Scan for the cell matching the given text and deliver its (X, Y) coordinate at center. 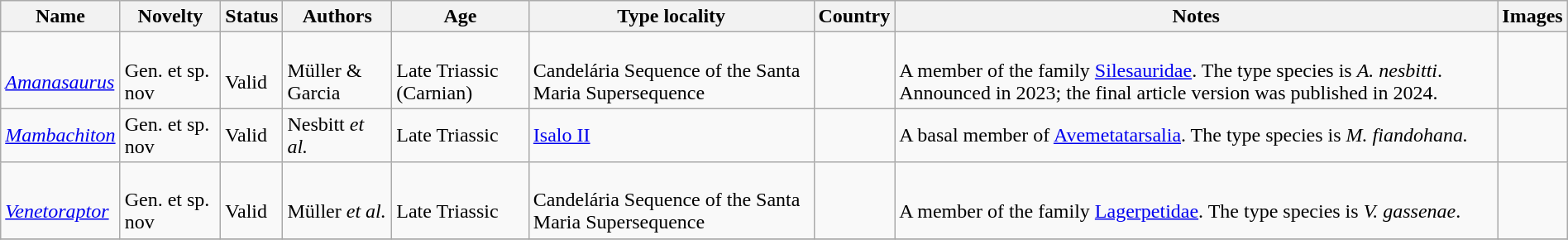
Authors (337, 17)
Type locality (672, 17)
Müller & Garcia (337, 70)
Nesbitt et al. (337, 136)
Müller et al. (337, 200)
Status (251, 17)
Images (1532, 17)
Name (60, 17)
Venetoraptor (60, 200)
Isalo II (672, 136)
A member of the family Lagerpetidae. The type species is V. gassenae. (1196, 200)
A member of the family Silesauridae. The type species is A. nesbitti. Announced in 2023; the final article version was published in 2024. (1196, 70)
Mambachiton (60, 136)
Country (854, 17)
Late Triassic (Carnian) (461, 70)
Notes (1196, 17)
Amanasaurus (60, 70)
Age (461, 17)
Novelty (170, 17)
A basal member of Avemetatarsalia. The type species is M. fiandohana. (1196, 136)
